Capture the cell that displays the provided text and extract its [X, Y] central coordinate. 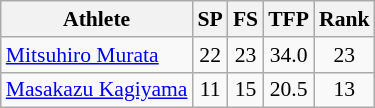
22 [210, 55]
Rank [344, 19]
Mitsuhiro Murata [97, 55]
FS [246, 19]
13 [344, 90]
SP [210, 19]
20.5 [288, 90]
11 [210, 90]
Masakazu Kagiyama [97, 90]
Athlete [97, 19]
15 [246, 90]
34.0 [288, 55]
TFP [288, 19]
